Extract the (x, y) coordinate from the center of the cell holding the provided text.  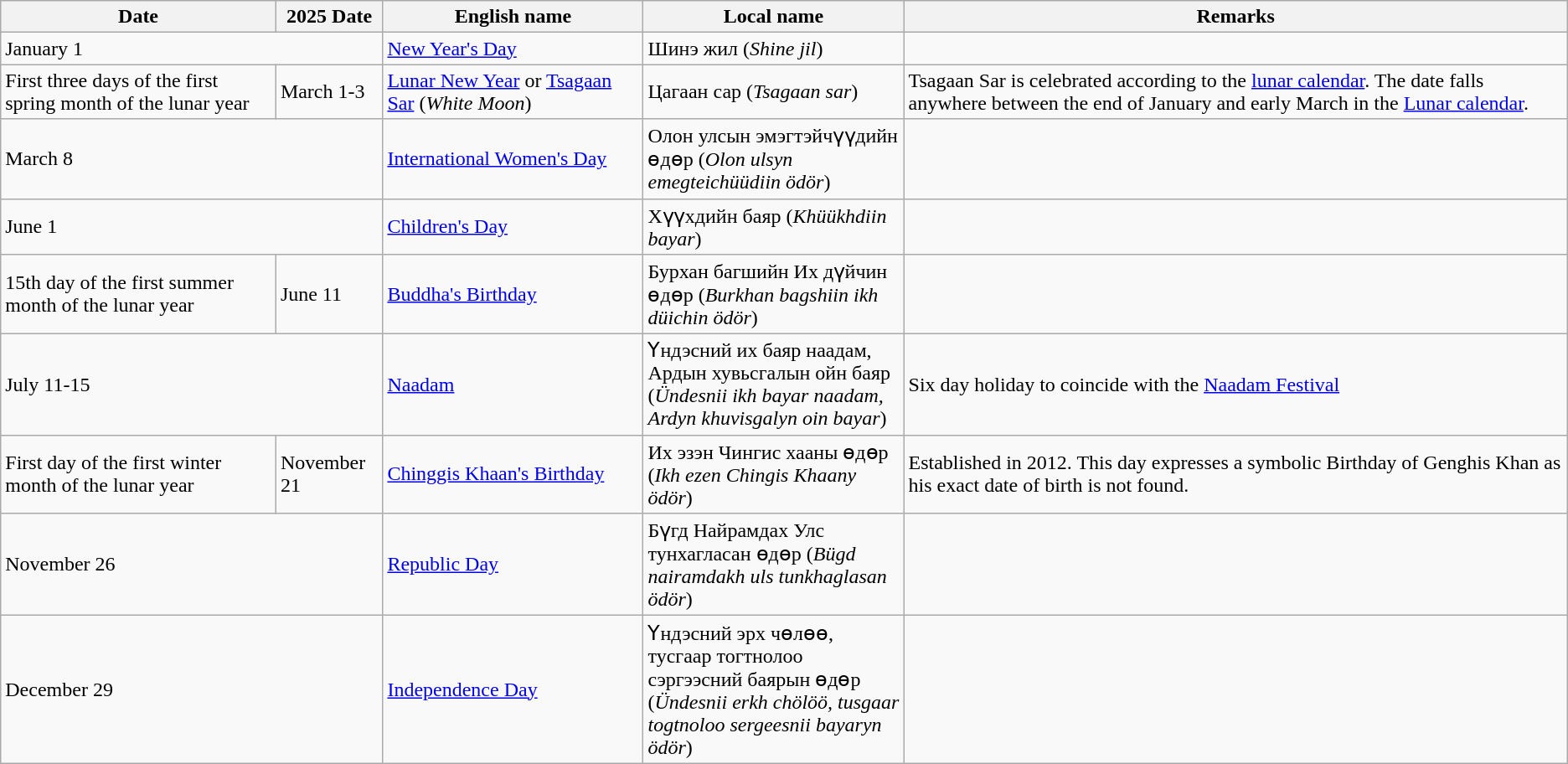
Үндэсний эрх чөлөө, тусгаар тогтнолоо сэргээсний баярын өдөр (Ündesnii erkh chölöö, tusgaar togtnoloo sergeesnii bayaryn ödör) (774, 689)
Олон улсын эмэгтэйчүүдийн өдөр (Olon ulsyn emegteichüüdiin ödör) (774, 159)
First three days of the first spring month of the lunar year (139, 92)
Цагаан сар (Tsagaan sar) (774, 92)
Бүгд Найрамдах Улс тунхагласан өдөр (Bügd nairamdakh uls tunkhaglasan ödör) (774, 565)
2025 Date (329, 17)
Үндэсний их баяр наадам, Ардын хувьсгалын ойн баяр (Ündesnii ikh bayar naadam, Ardyn khuvisgalyn oin bayar) (774, 385)
Их эзэн Чингис хааны өдөр (Ikh ezen Chingis Khaany ödör) (774, 474)
Children's Day (513, 226)
December 29 (192, 689)
Buddha's Birthday (513, 295)
January 1 (192, 49)
March 8 (192, 159)
Tsagaan Sar is celebrated according to the lunar calendar. The date falls anywhere between the end of January and early March in the Lunar calendar. (1235, 92)
Six day holiday to coincide with the Naadam Festival (1235, 385)
Chinggis Khaan's Birthday (513, 474)
Established in 2012. This day expresses a symbolic Birthday of Genghis Khan as his exact date of birth is not found. (1235, 474)
English name (513, 17)
Хүүхдийн баяр (Khüükhdiin bayar) (774, 226)
Local name (774, 17)
March 1-3 (329, 92)
Бурхан багшийн Их дүйчин өдөр (Burkhan bagshiin ikh düichin ödör) (774, 295)
Lunar New Year or Tsagaan Sar (White Moon) (513, 92)
November 21 (329, 474)
Шинэ жил (Shine jil) (774, 49)
July 11-15 (192, 385)
Date (139, 17)
Republic Day (513, 565)
November 26 (192, 565)
June 1 (192, 226)
Naadam (513, 385)
June 11 (329, 295)
First day of the first winter month of the lunar year (139, 474)
Independence Day (513, 689)
New Year's Day (513, 49)
Remarks (1235, 17)
15th day of the first summer month of the lunar year (139, 295)
International Women's Day (513, 159)
